Locate the cell with the specified text and output its [x, y] center coordinate. 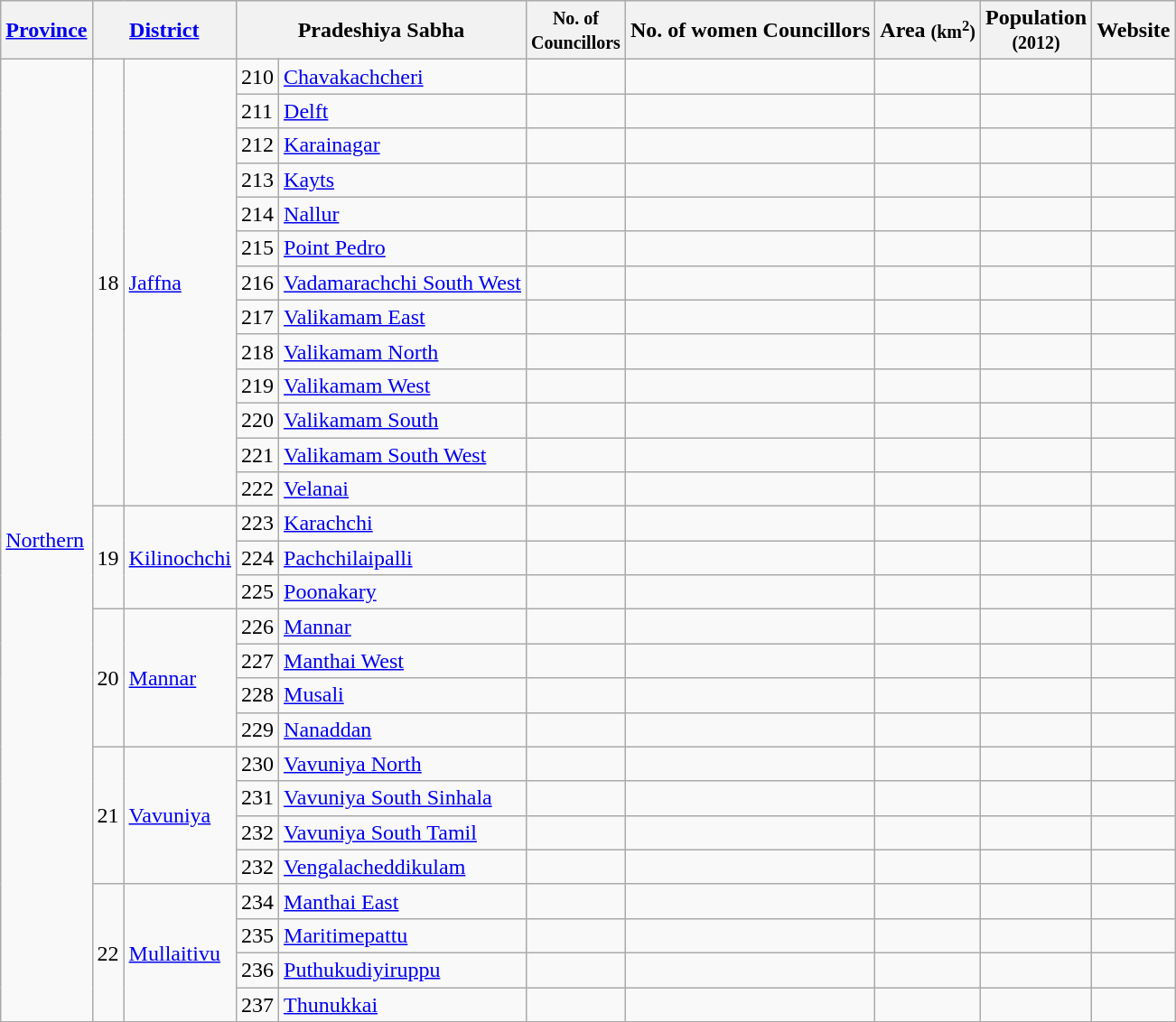
22 [108, 952]
Valikamam South [403, 420]
No. ofCouncillors [575, 31]
226 [257, 627]
212 [257, 145]
235 [257, 935]
213 [257, 180]
Valikamam East [403, 317]
Manthai West [403, 661]
Pachchilaipalli [403, 558]
Karachchi [403, 524]
225 [257, 592]
19 [108, 558]
Northern [47, 541]
Velanai [403, 489]
Valikamam South West [403, 454]
227 [257, 661]
216 [257, 283]
Point Pedro [403, 248]
210 [257, 77]
District [164, 31]
Manthai East [403, 901]
Maritimepattu [403, 935]
Delft [403, 111]
Chavakachcheri [403, 77]
Valikamam West [403, 386]
No. of women Councillors [750, 31]
220 [257, 420]
21 [108, 815]
Nallur [403, 214]
223 [257, 524]
Website [1134, 31]
219 [257, 386]
237 [257, 1005]
Mullaitivu [180, 952]
217 [257, 317]
214 [257, 214]
18 [108, 283]
Poonakary [403, 592]
229 [257, 729]
20 [108, 678]
Vavuniya North [403, 764]
Vadamarachchi South West [403, 283]
228 [257, 695]
224 [257, 558]
Jaffna [180, 283]
215 [257, 248]
Population(2012) [1037, 31]
Province [47, 31]
231 [257, 798]
Thunukkai [403, 1005]
Musali [403, 695]
230 [257, 764]
222 [257, 489]
Kilinochchi [180, 558]
Pradeshiya Sabha [381, 31]
Vavuniya South Sinhala [403, 798]
Kayts [403, 180]
221 [257, 454]
218 [257, 351]
Karainagar [403, 145]
Area (km2) [929, 31]
234 [257, 901]
Vavuniya South Tamil [403, 832]
236 [257, 970]
Vengalacheddikulam [403, 867]
Puthukudiyiruppu [403, 970]
211 [257, 111]
Vavuniya [180, 815]
Nanaddan [403, 729]
Valikamam North [403, 351]
